Pinpoint the cell where the given text exists, returning its (X, Y) midpoint coordinate. 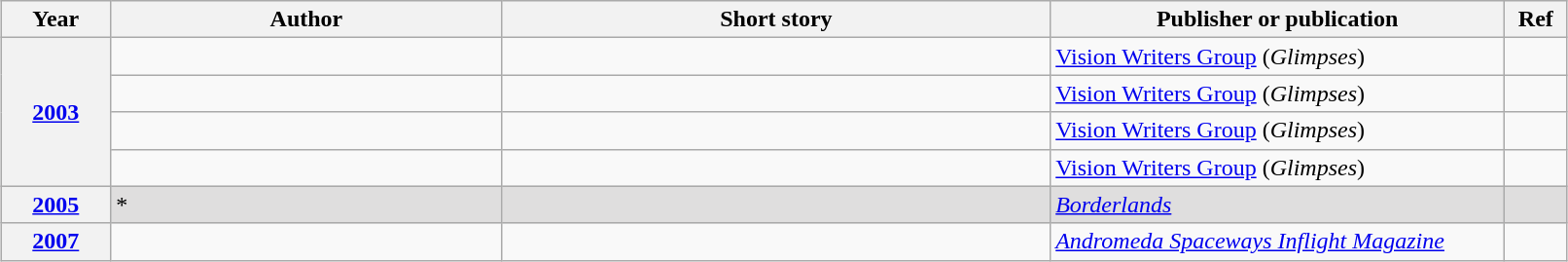
Author (307, 19)
Short story (776, 19)
Andromeda Spaceways Inflight Magazine (1278, 242)
* (307, 205)
2003 (56, 112)
Ref (1536, 19)
Borderlands (1278, 205)
2005 (56, 205)
Year (56, 19)
Publisher or publication (1278, 19)
2007 (56, 242)
